Provide the [x, y] coordinate of the cell's center where the given text is located.  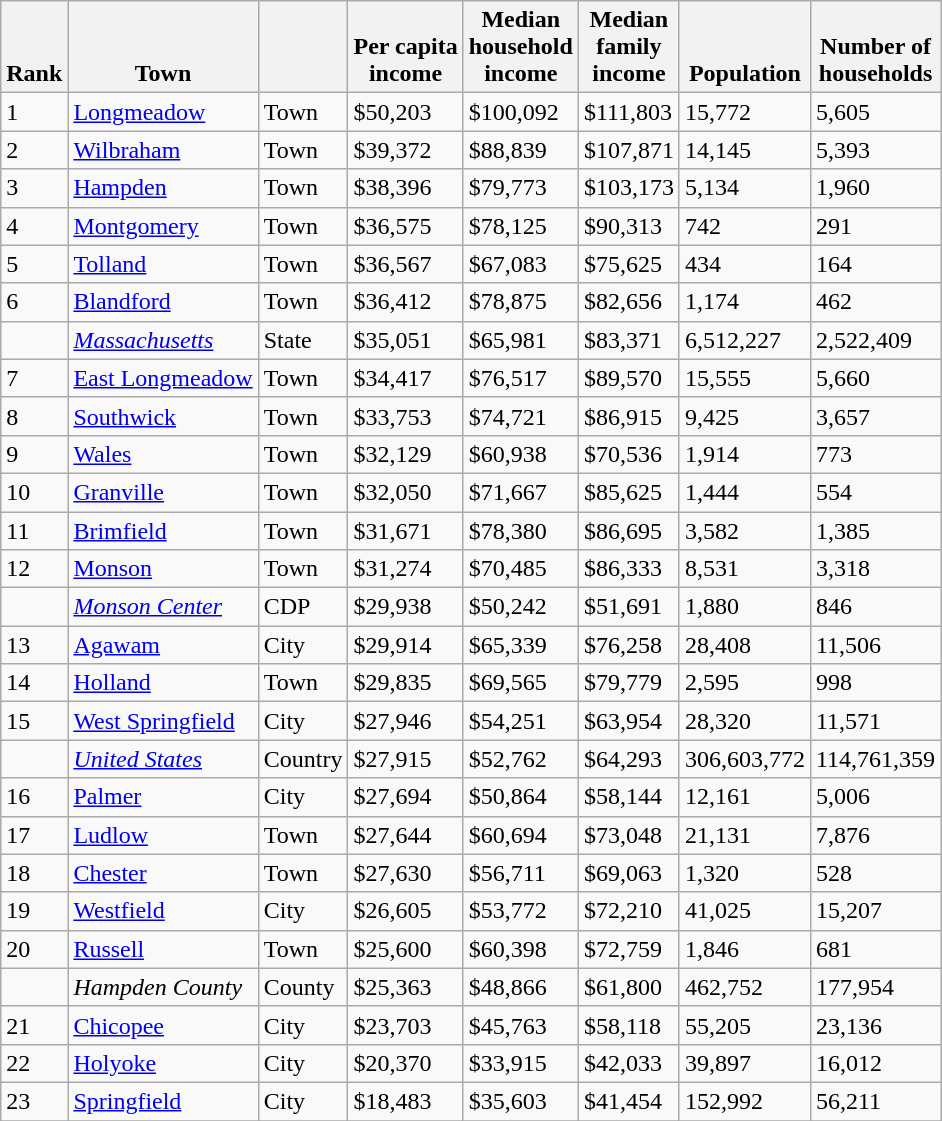
Russell [163, 949]
$50,242 [520, 607]
Monson Center [163, 607]
10 [34, 492]
16,012 [875, 1063]
5,605 [875, 112]
Blandford [163, 302]
Massachusetts [163, 340]
28,408 [744, 645]
21 [34, 1025]
$31,274 [406, 569]
CDP [303, 607]
$86,333 [628, 569]
$82,656 [628, 302]
22 [34, 1063]
Per capitaincome [406, 47]
Springfield [163, 1101]
$29,938 [406, 607]
$72,210 [628, 911]
West Springfield [163, 721]
9 [34, 454]
1,444 [744, 492]
$70,485 [520, 569]
Country [303, 759]
5,660 [875, 378]
19 [34, 911]
$27,644 [406, 835]
6 [34, 302]
State [303, 340]
55,205 [744, 1025]
41,025 [744, 911]
$54,251 [520, 721]
56,211 [875, 1101]
681 [875, 949]
1,174 [744, 302]
3,582 [744, 531]
East Longmeadow [163, 378]
$60,938 [520, 454]
$73,048 [628, 835]
291 [875, 226]
$35,051 [406, 340]
14 [34, 683]
20 [34, 949]
$27,946 [406, 721]
$27,915 [406, 759]
12 [34, 569]
$38,396 [406, 188]
152,992 [744, 1101]
1,880 [744, 607]
$86,695 [628, 531]
$111,803 [628, 112]
$53,772 [520, 911]
Ludlow [163, 835]
$35,603 [520, 1101]
Brimfield [163, 531]
5,134 [744, 188]
$41,454 [628, 1101]
$72,759 [628, 949]
16 [34, 797]
742 [744, 226]
7,876 [875, 835]
$42,033 [628, 1063]
15,207 [875, 911]
$71,667 [520, 492]
$58,144 [628, 797]
528 [875, 873]
Rank [34, 47]
462 [875, 302]
$65,981 [520, 340]
$33,753 [406, 416]
4 [34, 226]
177,954 [875, 987]
$75,625 [628, 264]
Medianfamilyincome [628, 47]
$86,915 [628, 416]
1,914 [744, 454]
$33,915 [520, 1063]
$23,703 [406, 1025]
$69,565 [520, 683]
$103,173 [628, 188]
11,571 [875, 721]
$26,605 [406, 911]
15,772 [744, 112]
$78,125 [520, 226]
1,320 [744, 873]
$90,313 [628, 226]
$85,625 [628, 492]
$29,914 [406, 645]
5,006 [875, 797]
1,960 [875, 188]
12,161 [744, 797]
$61,800 [628, 987]
Tolland [163, 264]
2,595 [744, 683]
773 [875, 454]
$69,063 [628, 873]
$36,567 [406, 264]
8,531 [744, 569]
Chester [163, 873]
$79,779 [628, 683]
$60,398 [520, 949]
434 [744, 264]
$63,954 [628, 721]
11 [34, 531]
2 [34, 150]
Granville [163, 492]
$39,372 [406, 150]
15,555 [744, 378]
$25,363 [406, 987]
Agawam [163, 645]
2,522,409 [875, 340]
$74,721 [520, 416]
County [303, 987]
$50,864 [520, 797]
18 [34, 873]
$18,483 [406, 1101]
$31,671 [406, 531]
846 [875, 607]
5,393 [875, 150]
Westfield [163, 911]
$27,630 [406, 873]
Southwick [163, 416]
Palmer [163, 797]
Longmeadow [163, 112]
$32,050 [406, 492]
$45,763 [520, 1025]
$36,575 [406, 226]
$60,694 [520, 835]
$52,762 [520, 759]
23,136 [875, 1025]
28,320 [744, 721]
$50,203 [406, 112]
39,897 [744, 1063]
Chicopee [163, 1025]
15 [34, 721]
$25,600 [406, 949]
998 [875, 683]
$36,412 [406, 302]
3 [34, 188]
Montgomery [163, 226]
$34,417 [406, 378]
13 [34, 645]
306,603,772 [744, 759]
23 [34, 1101]
United States [163, 759]
7 [34, 378]
14,145 [744, 150]
$100,092 [520, 112]
Monson [163, 569]
$48,866 [520, 987]
$79,773 [520, 188]
6,512,227 [744, 340]
$78,875 [520, 302]
1 [34, 112]
$88,839 [520, 150]
$67,083 [520, 264]
$83,371 [628, 340]
Wales [163, 454]
Holland [163, 683]
21,131 [744, 835]
Holyoke [163, 1063]
5 [34, 264]
9,425 [744, 416]
$76,258 [628, 645]
$89,570 [628, 378]
3,657 [875, 416]
$78,380 [520, 531]
$70,536 [628, 454]
462,752 [744, 987]
$29,835 [406, 683]
554 [875, 492]
1,846 [744, 949]
Hampden [163, 188]
$76,517 [520, 378]
164 [875, 264]
$32,129 [406, 454]
Population [744, 47]
114,761,359 [875, 759]
$64,293 [628, 759]
$65,339 [520, 645]
1,385 [875, 531]
$51,691 [628, 607]
3,318 [875, 569]
Wilbraham [163, 150]
11,506 [875, 645]
$58,118 [628, 1025]
8 [34, 416]
$27,694 [406, 797]
$20,370 [406, 1063]
$56,711 [520, 873]
17 [34, 835]
Hampden County [163, 987]
Number ofhouseholds [875, 47]
Medianhouseholdincome [520, 47]
$107,871 [628, 150]
